From the cell containing the given text, extract its center point as [X, Y] coordinate. 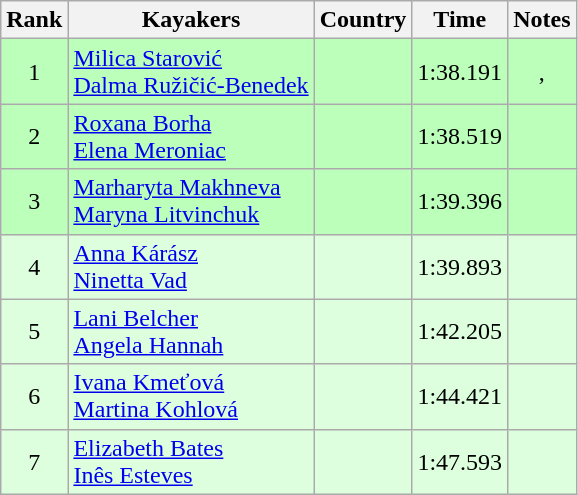
Anna KárászNinetta Vad [191, 266]
Elizabeth BatesInês Esteves [191, 462]
Kayakers [191, 20]
6 [34, 396]
1:44.421 [460, 396]
Notes [542, 20]
, [542, 72]
Rank [34, 20]
1:42.205 [460, 332]
Lani BelcherAngela Hannah [191, 332]
4 [34, 266]
5 [34, 332]
Time [460, 20]
1:39.396 [460, 202]
Marharyta MakhnevaMaryna Litvinchuk [191, 202]
7 [34, 462]
2 [34, 136]
1:47.593 [460, 462]
1:39.893 [460, 266]
Ivana KmeťováMartina Kohlová [191, 396]
Country [363, 20]
1 [34, 72]
1:38.191 [460, 72]
1:38.519 [460, 136]
Roxana BorhaElena Meroniac [191, 136]
3 [34, 202]
Milica StarovićDalma Ružičić-Benedek [191, 72]
